From the cell containing the given text, extract its center point as [X, Y] coordinate. 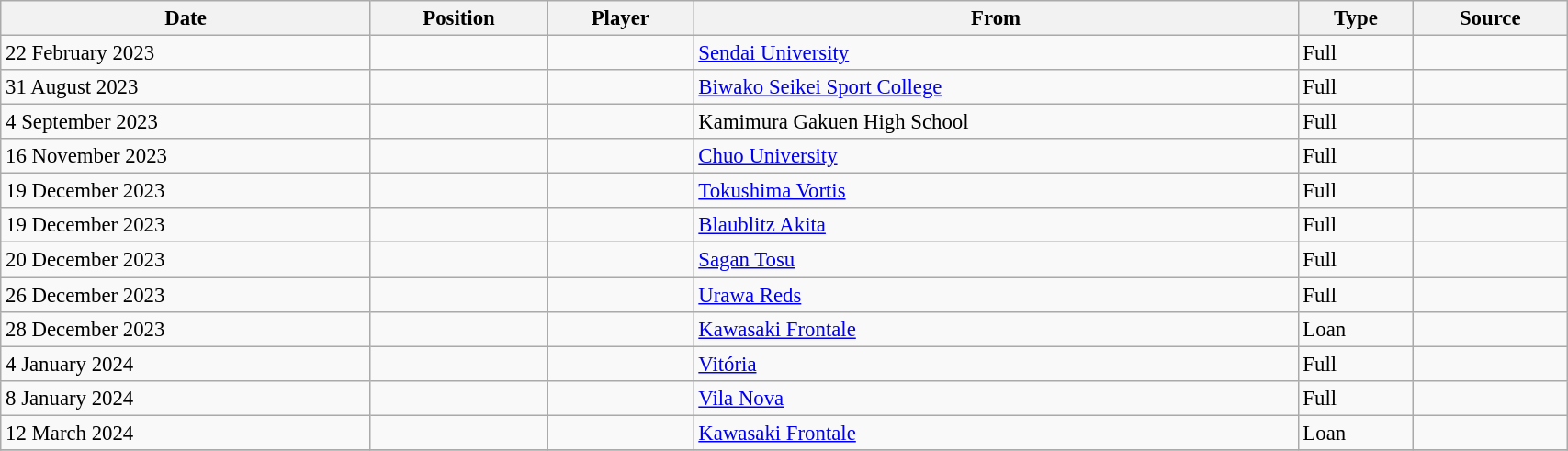
Source [1490, 18]
Type [1356, 18]
Kamimura Gakuen High School [996, 122]
Vila Nova [996, 398]
Position [458, 18]
4 September 2023 [186, 122]
12 March 2024 [186, 433]
Sagan Tosu [996, 260]
4 January 2024 [186, 364]
Urawa Reds [996, 295]
From [996, 18]
22 February 2023 [186, 53]
Biwako Seikei Sport College [996, 87]
Sendai University [996, 53]
28 December 2023 [186, 329]
26 December 2023 [186, 295]
31 August 2023 [186, 87]
Chuo University [996, 156]
8 January 2024 [186, 398]
Date [186, 18]
20 December 2023 [186, 260]
Tokushima Vortis [996, 191]
Player [621, 18]
Blaublitz Akita [996, 225]
16 November 2023 [186, 156]
Vitória [996, 364]
